Scan for the cell matching the given text and deliver its [X, Y] coordinate at center. 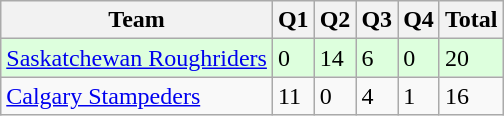
Total [471, 20]
Q1 [293, 20]
Calgary Stampeders [137, 96]
1 [419, 96]
4 [377, 96]
Q4 [419, 20]
Q2 [335, 20]
6 [377, 58]
Saskatchewan Roughriders [137, 58]
11 [293, 96]
20 [471, 58]
14 [335, 58]
Team [137, 20]
16 [471, 96]
Q3 [377, 20]
